Search for the cell housing the specified text and yield its [x, y] center coordinate. 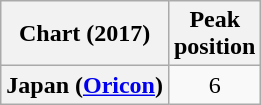
6 [214, 85]
Japan (Oricon) [85, 85]
Chart (2017) [85, 34]
Peakposition [214, 34]
